Return [X, Y] of the center of cell containing provided text 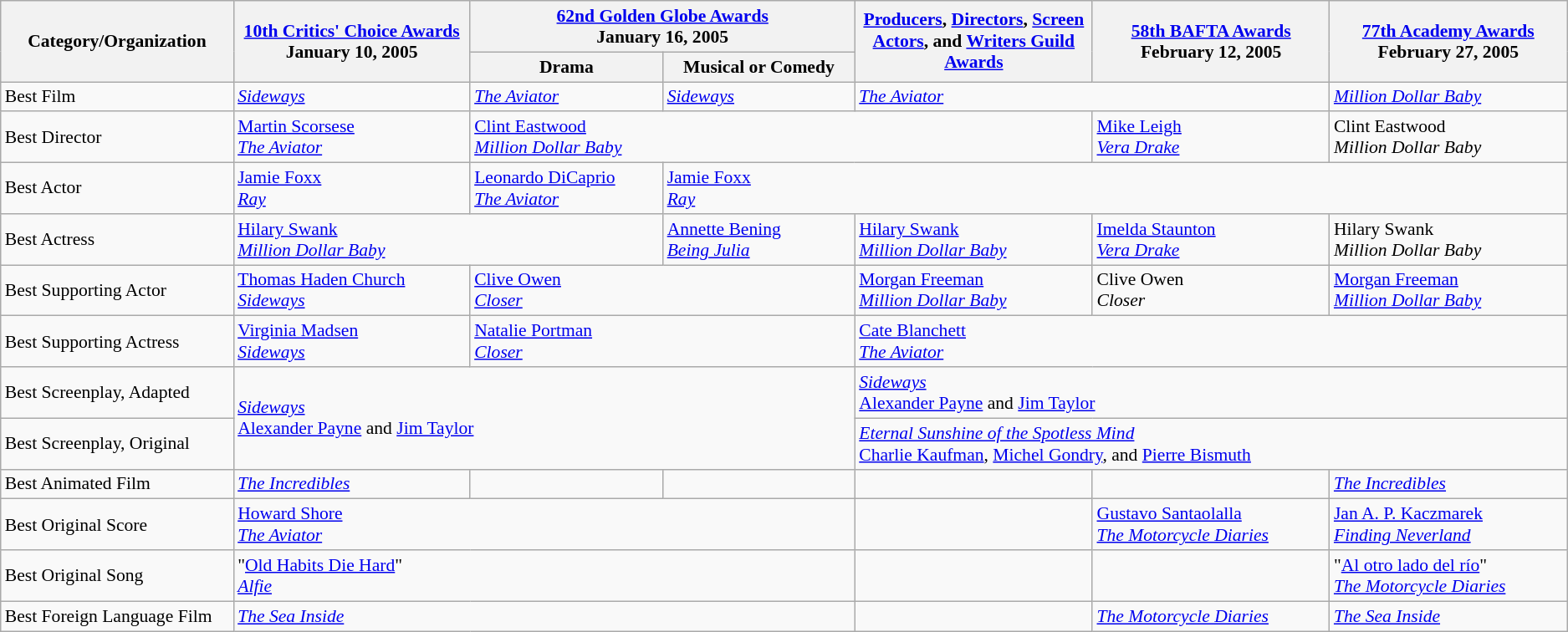
Best Screenplay, Original [117, 443]
Best Foreign Language Film [117, 616]
10th Critics' Choice AwardsJanuary 10, 2005 [351, 42]
Category/Organization [117, 42]
Virginia MadsenSideways [351, 341]
Natalie PortmanCloser [662, 341]
Best Animated Film [117, 484]
The Motorcycle Diaries [1211, 616]
Leonardo DiCaprioThe Aviator [566, 189]
Best Director [117, 137]
Musical or Comedy [759, 67]
Jan A. P. KaczmarekFinding Neverland [1448, 525]
Best Supporting Actress [117, 341]
Martin ScorseseThe Aviator [351, 137]
"Old Habits Die Hard"Alfie [544, 575]
Drama [566, 67]
Imelda StauntonVera Drake [1211, 239]
Best Actor [117, 189]
Eternal Sunshine of the Spotless MindCharlie Kaufman, Michel Gondry, and Pierre Bismuth [1211, 443]
77th Academy AwardsFebruary 27, 2005 [1448, 42]
Best Supporting Actor [117, 291]
62nd Golden Globe AwardsJanuary 16, 2005 [662, 27]
Cate BlanchettThe Aviator [1211, 341]
Annette BeningBeing Julia [759, 239]
Best Original Score [117, 525]
Best Screenplay, Adapted [117, 393]
Producers, Directors, Screen Actors, and Writers Guild Awards [973, 42]
Howard ShoreThe Aviator [544, 525]
Best Film [117, 97]
58th BAFTA AwardsFebruary 12, 2005 [1211, 42]
Million Dollar Baby [1448, 97]
Best Original Song [117, 575]
Thomas Haden ChurchSideways [351, 291]
Mike LeighVera Drake [1211, 137]
Best Actress [117, 239]
"Al otro lado del río"The Motorcycle Diaries [1448, 575]
Gustavo SantaolallaThe Motorcycle Diaries [1211, 525]
